Search for the cell housing the specified text and yield its (x, y) center coordinate. 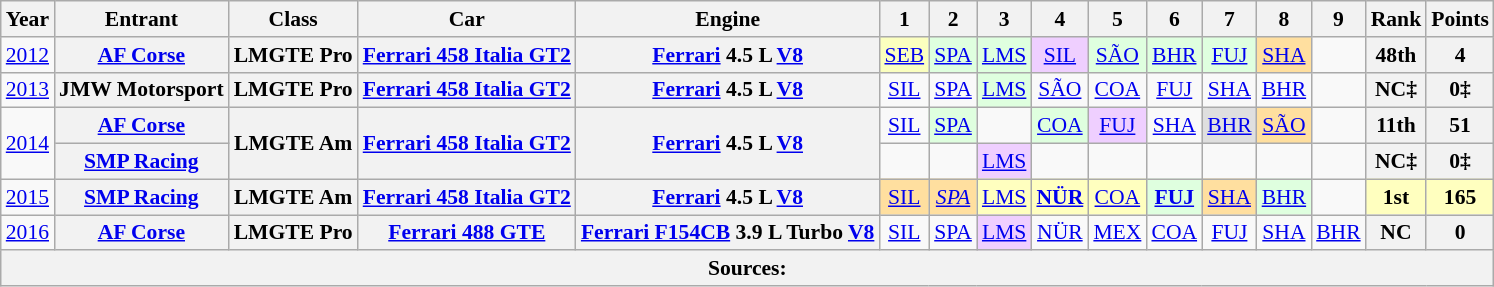
2012 (28, 55)
51 (1460, 126)
5 (1117, 19)
2013 (28, 90)
9 (1338, 19)
Car (467, 19)
MEX (1117, 233)
Points (1460, 19)
Class (294, 19)
48th (1396, 55)
Entrant (142, 19)
NC (1396, 233)
JMW Motorsport (142, 90)
11th (1396, 126)
6 (1174, 19)
Ferrari F154CB 3.9 L Turbo V8 (728, 233)
SEB (904, 55)
7 (1230, 19)
Rank (1396, 19)
1st (1396, 197)
8 (1284, 19)
Year (28, 19)
2016 (28, 233)
1 (904, 19)
3 (1004, 19)
2014 (28, 144)
0 (1460, 233)
Ferrari 488 GTE (467, 233)
2015 (28, 197)
165 (1460, 197)
2 (953, 19)
Sources: (748, 269)
Engine (728, 19)
